Output the (X, Y) coordinate of the center of the cell containing the given text.  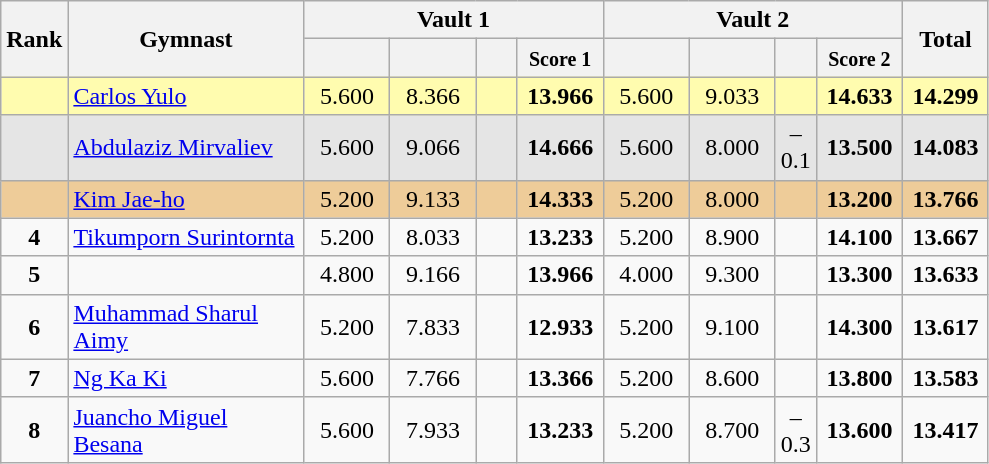
14.083 (945, 148)
13.366 (560, 378)
13.600 (859, 430)
13.583 (945, 378)
Juancho Miguel Besana (186, 430)
12.933 (560, 326)
Score 2 (859, 58)
14.299 (945, 96)
14.633 (859, 96)
13.800 (859, 378)
9.100 (732, 326)
8.033 (433, 237)
Score 1 (560, 58)
9.133 (433, 199)
7.933 (433, 430)
8 (34, 430)
13.633 (945, 275)
8.600 (732, 378)
13.500 (859, 148)
13.617 (945, 326)
Rank (34, 39)
8.900 (732, 237)
Ng Ka Ki (186, 378)
13.200 (859, 199)
Muhammad Sharul Aimy (186, 326)
9.033 (732, 96)
14.666 (560, 148)
6 (34, 326)
7.766 (433, 378)
13.766 (945, 199)
8.366 (433, 96)
–0.3 (796, 430)
7 (34, 378)
9.066 (433, 148)
4 (34, 237)
8.700 (732, 430)
Vault 1 (454, 20)
Kim Jae-ho (186, 199)
Gymnast (186, 39)
Vault 2 (752, 20)
Carlos Yulo (186, 96)
14.100 (859, 237)
13.417 (945, 430)
5 (34, 275)
–0.1 (796, 148)
13.300 (859, 275)
Total (945, 39)
14.333 (560, 199)
7.833 (433, 326)
Abdulaziz Mirvaliev (186, 148)
9.166 (433, 275)
4.000 (646, 275)
9.300 (732, 275)
4.800 (347, 275)
Tikumporn Surintornta (186, 237)
14.300 (859, 326)
13.667 (945, 237)
